Extract the [X, Y] coordinate from the center of the cell holding the provided text.  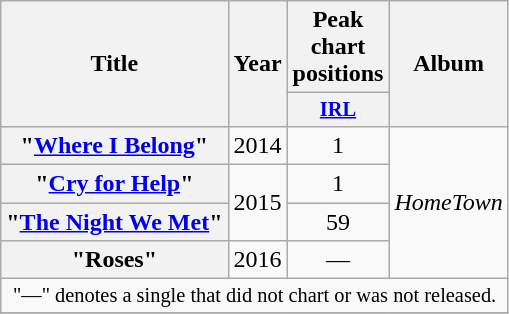
59 [338, 222]
"Where I Belong" [114, 145]
Album [449, 64]
IRL [338, 110]
Peak chart positions [338, 47]
2014 [258, 145]
Year [258, 64]
HomeTown [449, 202]
"—" denotes a single that did not chart or was not released. [255, 296]
"The Night We Met" [114, 222]
"Roses" [114, 260]
2016 [258, 260]
Title [114, 64]
2015 [258, 203]
"Cry for Help" [114, 184]
— [338, 260]
